Pinpoint the cell where the given text exists, returning its (x, y) midpoint coordinate. 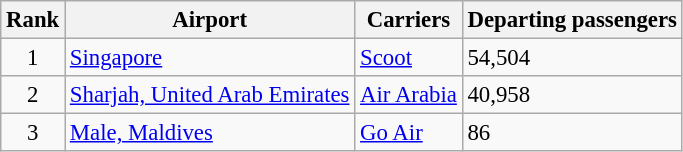
54,504 (572, 58)
Rank (33, 20)
Go Air (408, 133)
Sharjah, United Arab Emirates (210, 95)
1 (33, 58)
Airport (210, 20)
Air Arabia (408, 95)
2 (33, 95)
Departing passengers (572, 20)
Carriers (408, 20)
Scoot (408, 58)
40,958 (572, 95)
Male, Maldives (210, 133)
Singapore (210, 58)
86 (572, 133)
3 (33, 133)
